Return [X, Y] of the center of cell containing provided text 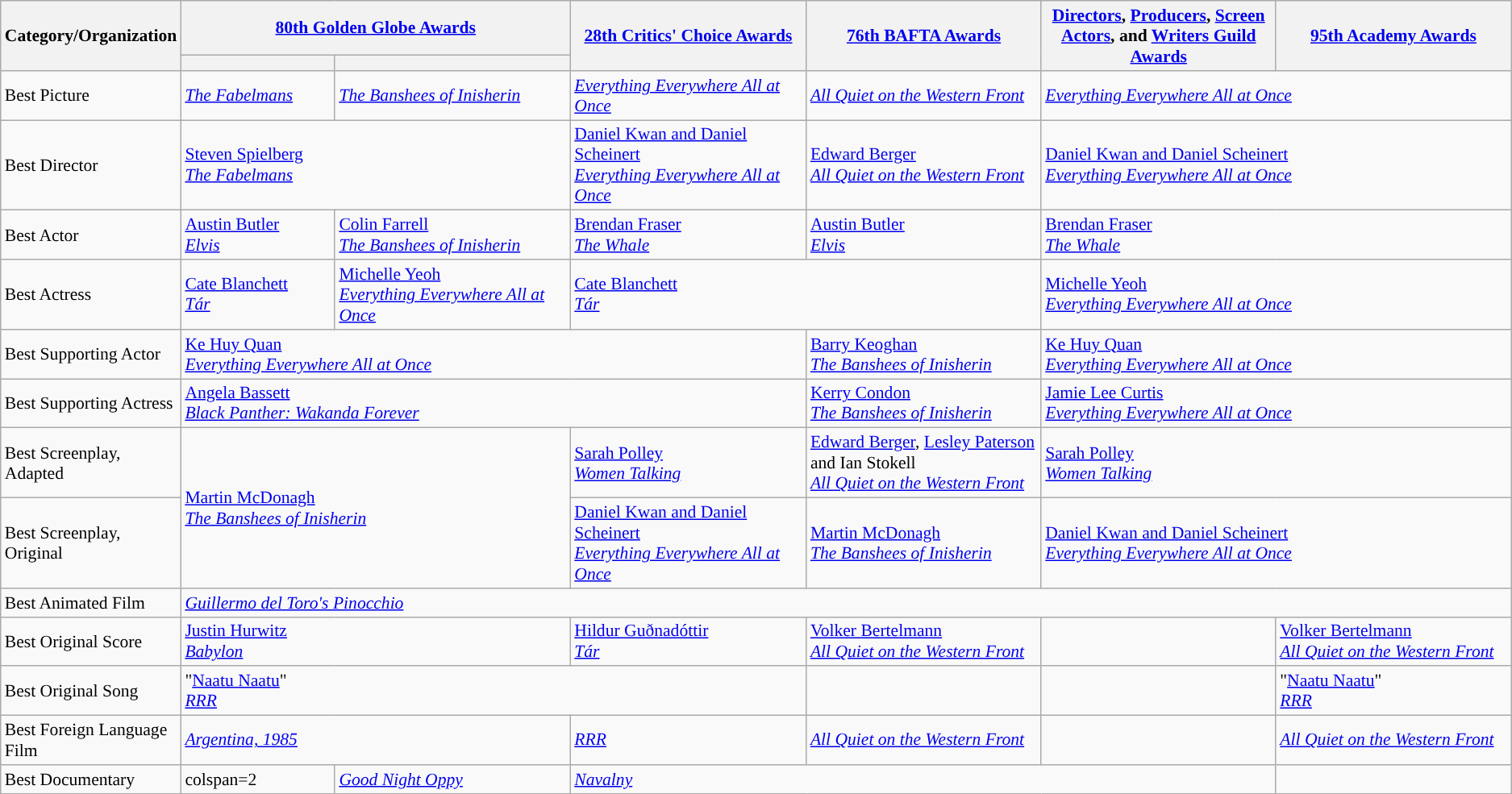
Best Animated Film [91, 603]
Angela BassettBlack Panther: Wakanda Forever [494, 403]
Best Supporting Actor [91, 355]
Best Director [91, 165]
Steven SpielbergThe Fabelmans [376, 165]
Best Supporting Actress [91, 403]
Argentina, 1985 [376, 740]
Directors, Producers, Screen Actors, and Writers Guild Awards [1158, 35]
Best Original Song [91, 692]
Kerry CondonThe Banshees of Inisherin [924, 403]
80th Golden Globe Awards [376, 27]
Navalny [923, 779]
Best Screenplay, Adapted [91, 463]
Guillermo del Toro's Pinocchio [845, 603]
Jamie Lee CurtisEverything Everywhere All at Once [1276, 403]
The Fabelmans [258, 95]
Category/Organization [91, 35]
Good Night Oppy [452, 779]
RRR [689, 740]
Best Documentary [91, 779]
colspan=2 [258, 779]
Justin HurwitzBabylon [376, 642]
The Banshees of Inisherin [452, 95]
95th Academy Awards [1393, 35]
Edward BergerAll Quiet on the Western Front [924, 165]
Edward Berger, Lesley Paterson and Ian StokellAll Quiet on the Western Front [924, 463]
Barry KeoghanThe Banshees of Inisherin [924, 355]
76th BAFTA Awards [924, 35]
Hildur GuðnadóttirTár [689, 642]
Colin FarrellThe Banshees of Inisherin [452, 235]
Best Original Score [91, 642]
Best Screenplay, Original [91, 543]
Best Picture [91, 95]
Best Actor [91, 235]
Best Foreign Language Film [91, 740]
Best Actress [91, 295]
28th Critics' Choice Awards [689, 35]
